Provide the [x, y] coordinate of the cell's center where the given text is located.  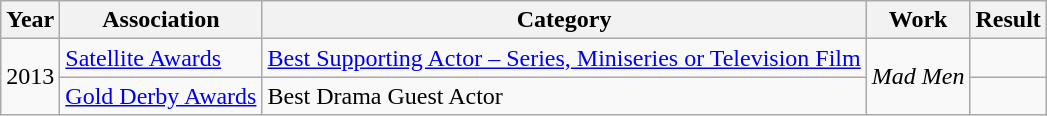
Work [918, 20]
2013 [30, 77]
Association [161, 20]
Best Supporting Actor – Series, Miniseries or Television Film [564, 58]
Satellite Awards [161, 58]
Gold Derby Awards [161, 96]
Result [1008, 20]
Year [30, 20]
Best Drama Guest Actor [564, 96]
Category [564, 20]
Mad Men [918, 77]
